Scan for the cell matching the given text and deliver its [X, Y] coordinate at center. 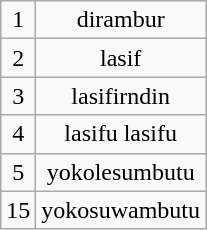
4 [18, 134]
dirambur [121, 20]
lasifirndin [121, 96]
1 [18, 20]
15 [18, 210]
3 [18, 96]
yokosuwambutu [121, 210]
5 [18, 172]
yokolesumbutu [121, 172]
2 [18, 58]
lasifu lasifu [121, 134]
lasif [121, 58]
